Provide the (x, y) coordinate of the cell's center where the given text is located.  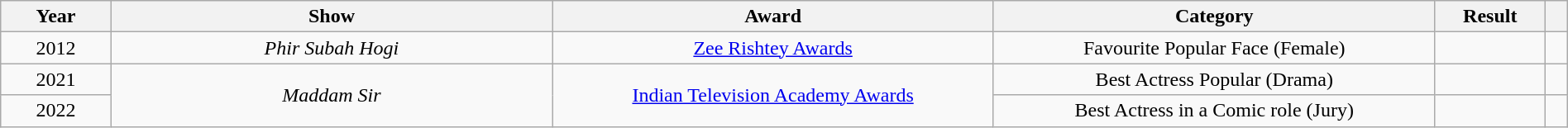
Phir Subah Hogi (332, 48)
Favourite Popular Face (Female) (1214, 48)
Result (1490, 17)
2021 (56, 79)
Zee Rishtey Awards (773, 48)
Indian Television Academy Awards (773, 95)
Award (773, 17)
Best Actress Popular (Drama) (1214, 79)
Category (1214, 17)
Best Actress in a Comic role (Jury) (1214, 111)
2012 (56, 48)
Year (56, 17)
Maddam Sir (332, 95)
Show (332, 17)
2022 (56, 111)
